Search for the cell housing the specified text and yield its (x, y) center coordinate. 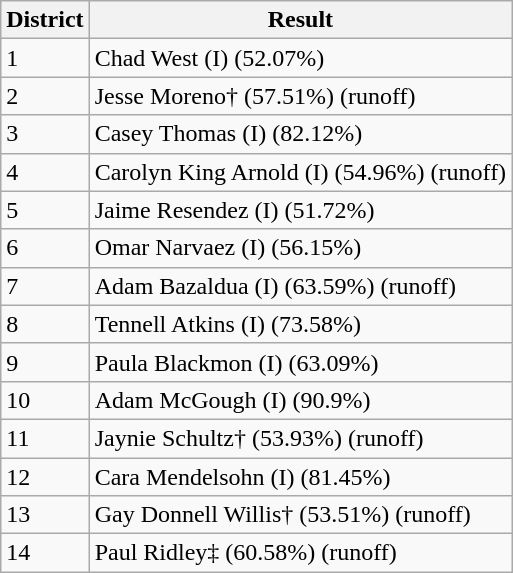
Result (300, 20)
1 (45, 58)
Chad West (I) (52.07%) (300, 58)
Jesse Moreno† (57.51%) (runoff) (300, 96)
9 (45, 362)
Adam McGough (I) (90.9%) (300, 400)
8 (45, 324)
7 (45, 286)
6 (45, 248)
11 (45, 438)
Adam Bazaldua (I) (63.59%) (runoff) (300, 286)
Casey Thomas (I) (82.12%) (300, 134)
4 (45, 172)
12 (45, 477)
10 (45, 400)
14 (45, 553)
Tennell Atkins (I) (73.58%) (300, 324)
Omar Narvaez (I) (56.15%) (300, 248)
Paula Blackmon (I) (63.09%) (300, 362)
5 (45, 210)
13 (45, 515)
Jaime Resendez (I) (51.72%) (300, 210)
Jaynie Schultz† (53.93%) (runoff) (300, 438)
2 (45, 96)
Paul Ridley‡ (60.58%) (runoff) (300, 553)
District (45, 20)
Carolyn King Arnold (I) (54.96%) (runoff) (300, 172)
3 (45, 134)
Gay Donnell Willis† (53.51%) (runoff) (300, 515)
Cara Mendelsohn (I) (81.45%) (300, 477)
